Search for the cell housing the specified text and yield its (x, y) center coordinate. 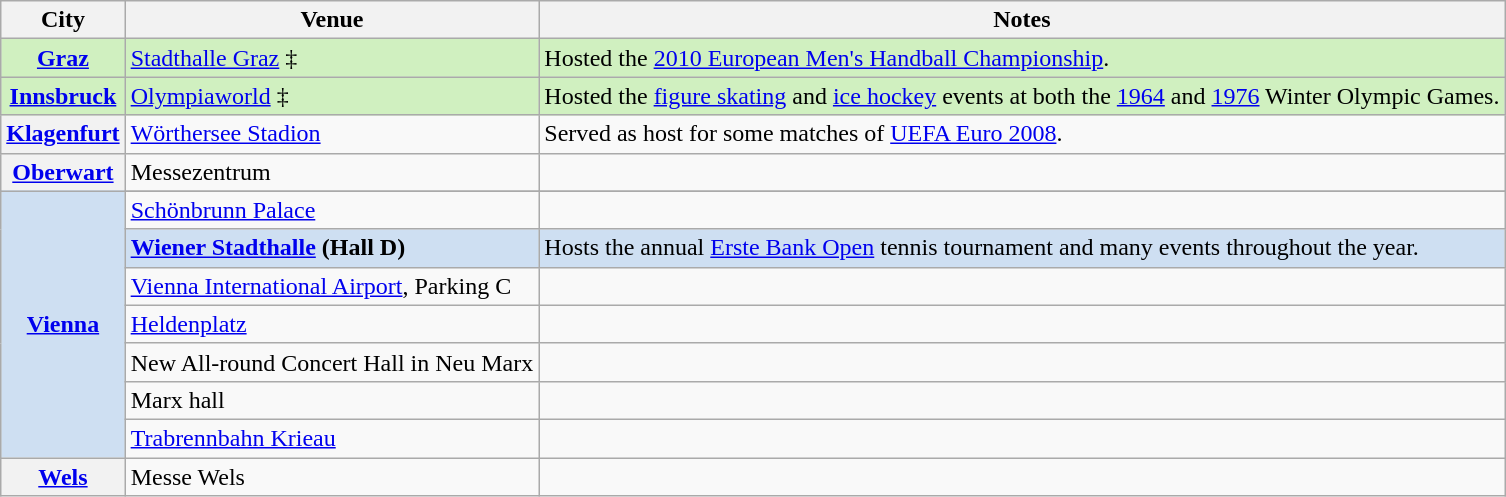
Hosted the 2010 European Men's Handball Championship. (1022, 58)
Messezentrum (332, 172)
Marx hall (332, 400)
Schönbrunn Palace (332, 210)
Hosted the figure skating and ice hockey events at both the 1964 and 1976 Winter Olympic Games. (1022, 96)
Trabrennbahn Krieau (332, 438)
Messe Wels (332, 477)
Notes (1022, 20)
Klagenfurt (63, 134)
Heldenplatz (332, 324)
Hosts the annual Erste Bank Open tennis tournament and many events throughout the year. (1022, 248)
City (63, 20)
Graz (63, 58)
Served as host for some matches of UEFA Euro 2008. (1022, 134)
Vienna International Airport, Parking C (332, 286)
Venue (332, 20)
Wiener Stadthalle (Hall D) (332, 248)
Olympiaworld ‡ (332, 96)
Stadthalle Graz ‡ (332, 58)
Vienna (63, 324)
Wels (63, 477)
New All-round Concert Hall in Neu Marx (332, 362)
Oberwart (63, 172)
Innsbruck (63, 96)
Wörthersee Stadion (332, 134)
